For the text-containing cell, return its midpoint in (X, Y) coordinate format. 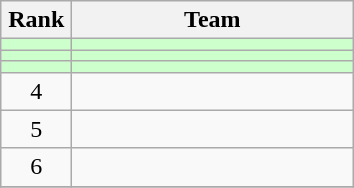
4 (36, 91)
6 (36, 167)
5 (36, 129)
Rank (36, 20)
Team (212, 20)
